Extract the (x, y) coordinate from the center of the cell holding the provided text.  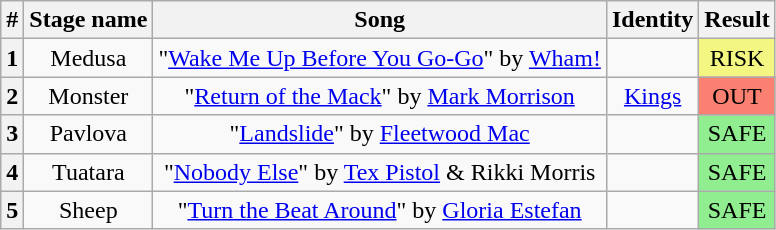
3 (12, 134)
"Return of the Mack" by Mark Morrison (380, 96)
Identity (652, 20)
5 (12, 210)
Tuatara (88, 172)
RISK (737, 58)
"Landslide" by Fleetwood Mac (380, 134)
4 (12, 172)
Result (737, 20)
"Turn the Beat Around" by Gloria Estefan (380, 210)
Monster (88, 96)
"Nobody Else" by Tex Pistol & Rikki Morris (380, 172)
Stage name (88, 20)
1 (12, 58)
2 (12, 96)
Medusa (88, 58)
Song (380, 20)
Pavlova (88, 134)
# (12, 20)
Kings (652, 96)
Sheep (88, 210)
OUT (737, 96)
"Wake Me Up Before You Go-Go" by Wham! (380, 58)
